Determine the [X, Y] coordinate at the center of the cell enclosing the given text.  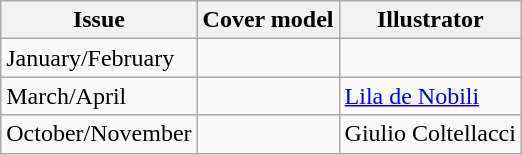
October/November [99, 134]
Cover model [268, 20]
Giulio Coltellacci [430, 134]
March/April [99, 96]
Lila de Nobili [430, 96]
January/February [99, 58]
Illustrator [430, 20]
Issue [99, 20]
